Scan for the cell matching the given text and deliver its (x, y) coordinate at center. 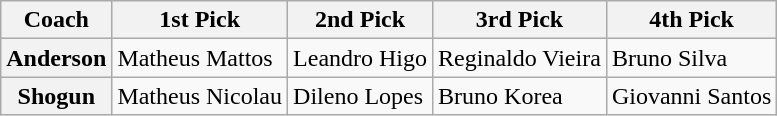
Shogun (56, 96)
Giovanni Santos (691, 96)
Matheus Mattos (200, 58)
Anderson (56, 58)
Matheus Nicolau (200, 96)
4th Pick (691, 20)
2nd Pick (360, 20)
Coach (56, 20)
3rd Pick (520, 20)
Dileno Lopes (360, 96)
Leandro Higo (360, 58)
Bruno Silva (691, 58)
Reginaldo Vieira (520, 58)
Bruno Korea (520, 96)
1st Pick (200, 20)
